Locate the cell with the specified text and output its (x, y) center coordinate. 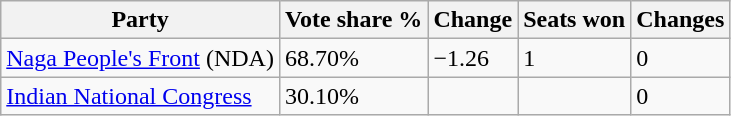
Party (140, 20)
Seats won (574, 20)
Naga People's Front (NDA) (140, 58)
1 (574, 58)
Change (473, 20)
Changes (680, 20)
Indian National Congress (140, 96)
Vote share % (353, 20)
−1.26 (473, 58)
30.10% (353, 96)
68.70% (353, 58)
